Find where the given text appears and provide that cell's center as [X, Y] coordinate. 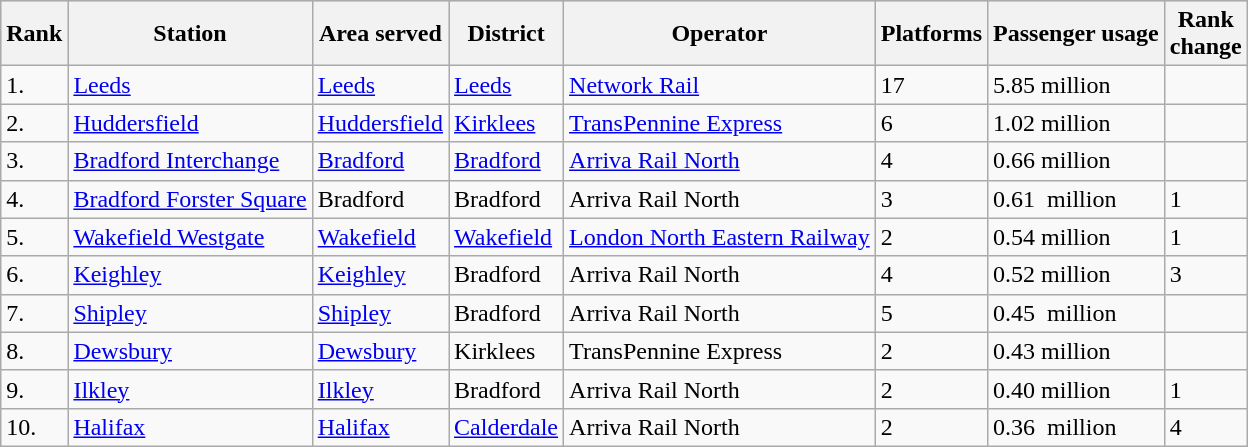
5. [34, 237]
District [506, 34]
9. [34, 389]
Bradford Forster Square [190, 199]
Area served [380, 34]
0.43 million [1076, 351]
0.61 million [1076, 199]
1. [34, 85]
Network Rail [720, 85]
5.85 million [1076, 85]
17 [931, 85]
Wakefield Westgate [190, 237]
7. [34, 313]
10. [34, 427]
Bradford Interchange [190, 161]
Operator [720, 34]
3. [34, 161]
0.52 million [1076, 275]
6 [931, 123]
Platforms [931, 34]
Calderdale [506, 427]
Station [190, 34]
4. [34, 199]
Rankchange [1206, 34]
0.45 million [1076, 313]
0.40 million [1076, 389]
Passenger usage [1076, 34]
0.36 million [1076, 427]
8. [34, 351]
5 [931, 313]
2. [34, 123]
Rank [34, 34]
1.02 million [1076, 123]
6. [34, 275]
0.66 million [1076, 161]
0.54 million [1076, 237]
London North Eastern Railway [720, 237]
